Provide the [X, Y] coordinate of the cell's center where the given text is located.  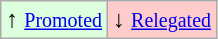
↑ Promoted [54, 20]
↓ Relegated [162, 20]
